Pinpoint the cell where the given text exists, returning its [x, y] midpoint coordinate. 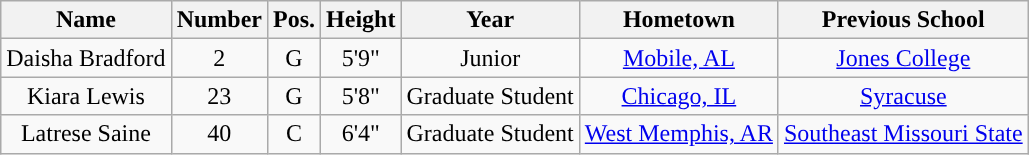
Mobile, AL [678, 58]
40 [219, 134]
Hometown [678, 20]
2 [219, 58]
Daisha Bradford [86, 58]
Year [490, 20]
Latrese Saine [86, 134]
West Memphis, AR [678, 134]
Syracuse [903, 96]
5'8" [361, 96]
Junior [490, 58]
Previous School [903, 20]
Kiara Lewis [86, 96]
6'4" [361, 134]
Pos. [294, 20]
Name [86, 20]
Number [219, 20]
Jones College [903, 58]
23 [219, 96]
Chicago, IL [678, 96]
5'9" [361, 58]
C [294, 134]
Height [361, 20]
Southeast Missouri State [903, 134]
